Determine the [X, Y] coordinate at the center of the cell enclosing the given text.  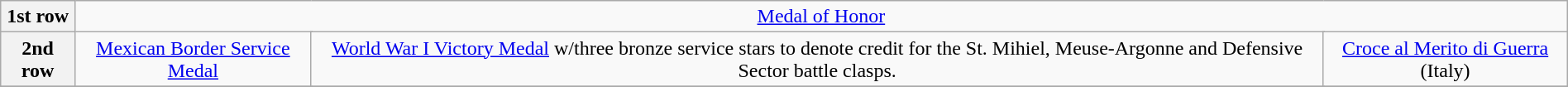
Croce al Merito di Guerra (Italy) [1446, 60]
Mexican Border Service Medal [193, 60]
2nd row [38, 60]
Medal of Honor [820, 17]
World War I Victory Medal w/three bronze service stars to denote credit for the St. Mihiel, Meuse-Argonne and Defensive Sector battle clasps. [817, 60]
1st row [38, 17]
